Determine the (X, Y) coordinate at the center of the cell enclosing the given text.  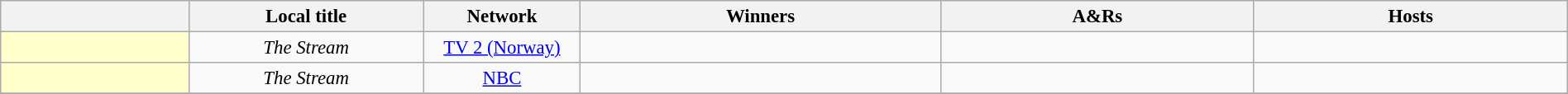
Winners (761, 16)
TV 2 (Norway) (501, 48)
NBC (501, 78)
A&Rs (1097, 16)
Hosts (1411, 16)
Local title (306, 16)
Network (501, 16)
